Locate the cell with the specified text and output its [x, y] center coordinate. 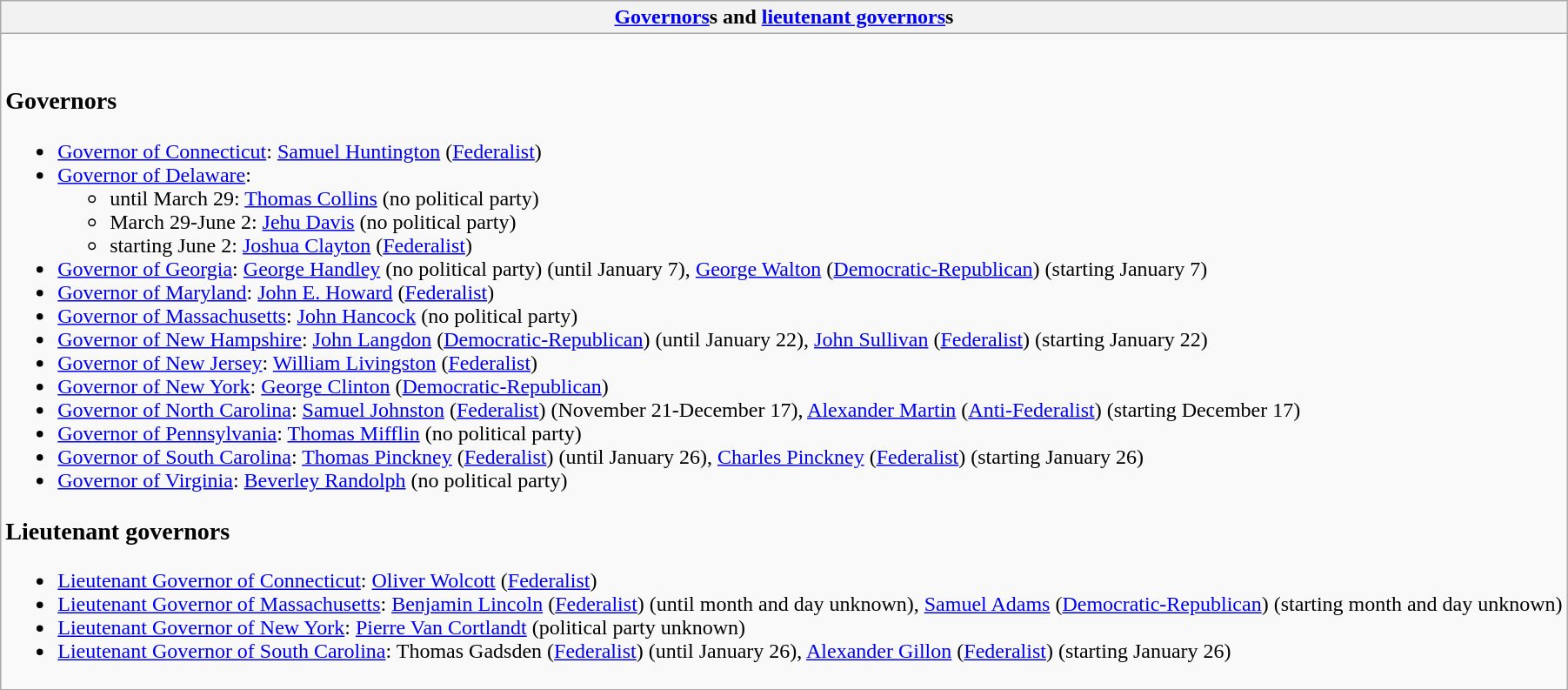
Governorss and lieutenant governorss [784, 17]
